Pinpoint the cell where the given text exists, returning its (x, y) midpoint coordinate. 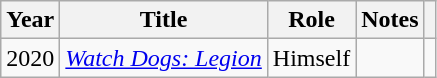
2020 (30, 58)
Role (311, 20)
Title (164, 20)
Year (30, 20)
Himself (311, 58)
Notes (390, 20)
Watch Dogs: Legion (164, 58)
